Output the [x, y] coordinate of the center of the cell containing the given text.  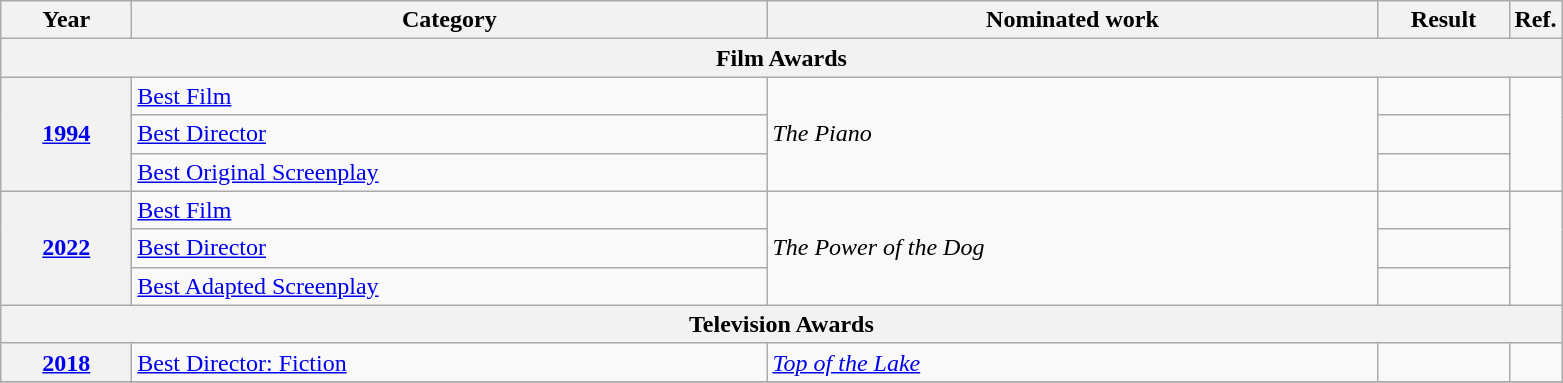
1994 [66, 134]
Nominated work [1072, 20]
Best Director: Fiction [450, 362]
Television Awards [782, 324]
2018 [66, 362]
The Power of the Dog [1072, 248]
Top of the Lake [1072, 362]
Film Awards [782, 58]
2022 [66, 248]
Best Adapted Screenplay [450, 286]
Category [450, 20]
The Piano [1072, 134]
Best Original Screenplay [450, 172]
Year [66, 20]
Result [1444, 20]
Ref. [1536, 20]
